Pinpoint the cell where the given text exists, returning its [x, y] midpoint coordinate. 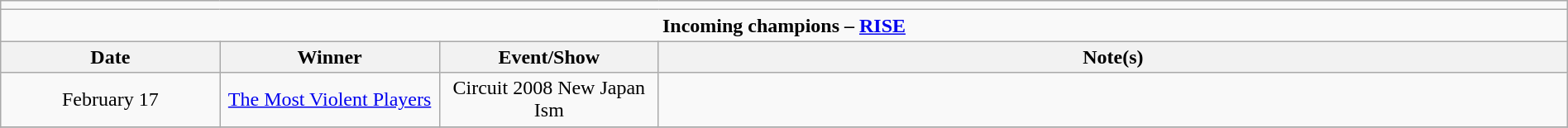
Note(s) [1113, 57]
Circuit 2008 New Japan Ism [549, 99]
Incoming champions – RISE [784, 26]
The Most Violent Players [329, 99]
Date [111, 57]
Winner [329, 57]
February 17 [111, 99]
Event/Show [549, 57]
